Identify which cell holds the provided text, then report its (x, y) central coordinate. 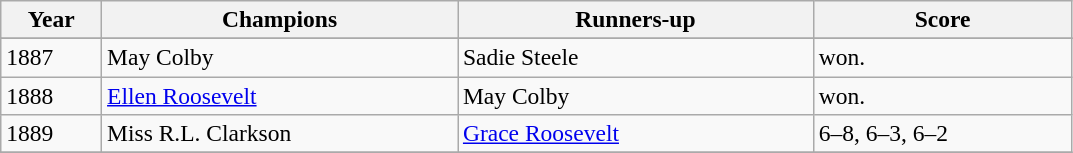
Sadie Steele (636, 57)
Year (52, 19)
1887 (52, 57)
6–8, 6–3, 6–2 (942, 133)
Champions (280, 19)
Grace Roosevelt (636, 133)
1889 (52, 133)
Ellen Roosevelt (280, 95)
Score (942, 19)
1888 (52, 95)
Miss R.L. Clarkson (280, 133)
Runners-up (636, 19)
